Provide the (x, y) coordinate of the cell's center where the given text is located.  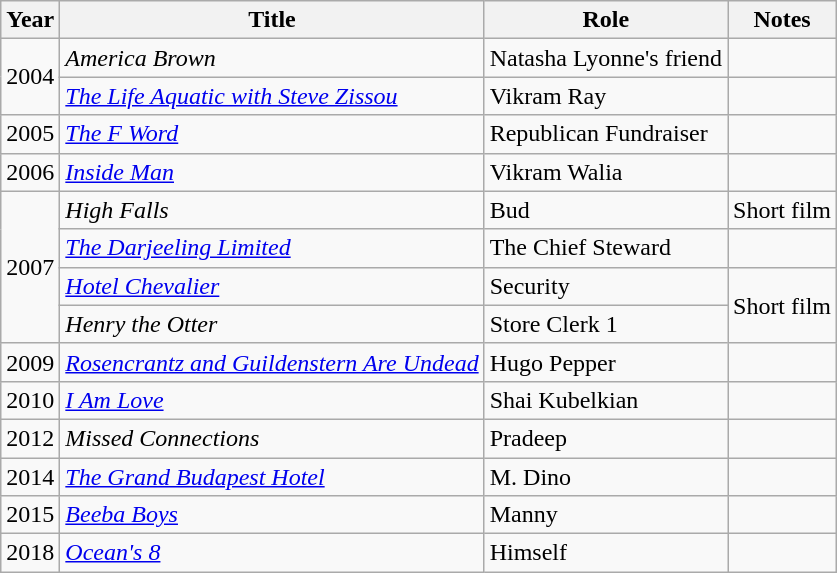
Hotel Chevalier (272, 286)
2010 (30, 400)
2018 (30, 553)
Title (272, 20)
Natasha Lyonne's friend (606, 58)
Vikram Ray (606, 96)
The F Word (272, 134)
The Grand Budapest Hotel (272, 477)
America Brown (272, 58)
2015 (30, 515)
2005 (30, 134)
Shai Kubelkian (606, 400)
Role (606, 20)
I Am Love (272, 400)
Manny (606, 515)
Bud (606, 210)
The Chief Steward (606, 248)
2009 (30, 362)
Henry the Otter (272, 324)
Vikram Walia (606, 172)
M. Dino (606, 477)
Notes (782, 20)
Hugo Pepper (606, 362)
High Falls (272, 210)
Security (606, 286)
Himself (606, 553)
The Darjeeling Limited (272, 248)
Ocean's 8 (272, 553)
2007 (30, 267)
2006 (30, 172)
Missed Connections (272, 438)
Year (30, 20)
Republican Fundraiser (606, 134)
Pradeep (606, 438)
Store Clerk 1 (606, 324)
Inside Man (272, 172)
2012 (30, 438)
The Life Aquatic with Steve Zissou (272, 96)
2014 (30, 477)
Rosencrantz and Guildenstern Are Undead (272, 362)
2004 (30, 77)
Beeba Boys (272, 515)
